Extract the [x, y] coordinate from the center of the cell holding the provided text.  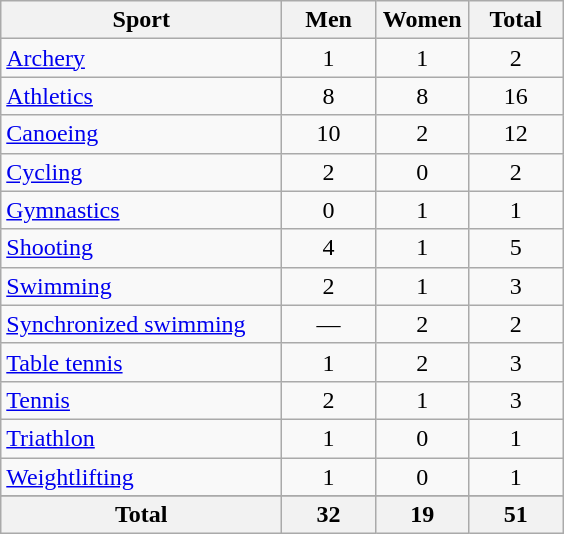
10 [329, 134]
Swimming [142, 286]
— [329, 324]
Triathlon [142, 438]
32 [329, 515]
Archery [142, 58]
Gymnastics [142, 210]
Synchronized swimming [142, 324]
Sport [142, 20]
Cycling [142, 172]
12 [516, 134]
Women [422, 20]
Weightlifting [142, 477]
16 [516, 96]
4 [329, 248]
Shooting [142, 248]
51 [516, 515]
19 [422, 515]
Table tennis [142, 362]
Athletics [142, 96]
Men [329, 20]
5 [516, 248]
Tennis [142, 400]
Canoeing [142, 134]
